Output the [X, Y] coordinate of the center of the cell containing the given text.  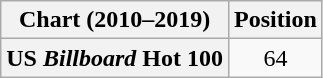
US Billboard Hot 100 [115, 58]
64 [276, 58]
Position [276, 20]
Chart (2010–2019) [115, 20]
